Output the [X, Y] coordinate of the center of the cell containing the given text.  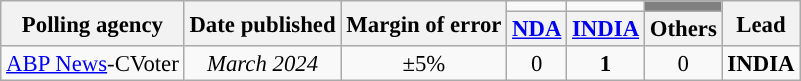
Polling agency [92, 24]
Others [683, 30]
Date published [262, 24]
1 [606, 64]
Lead [761, 24]
NDA [537, 30]
March 2024 [262, 64]
Margin of error [424, 24]
ABP News-CVoter [92, 64]
±5% [424, 64]
